Provide the (x, y) coordinate of the cell's center where the given text is located.  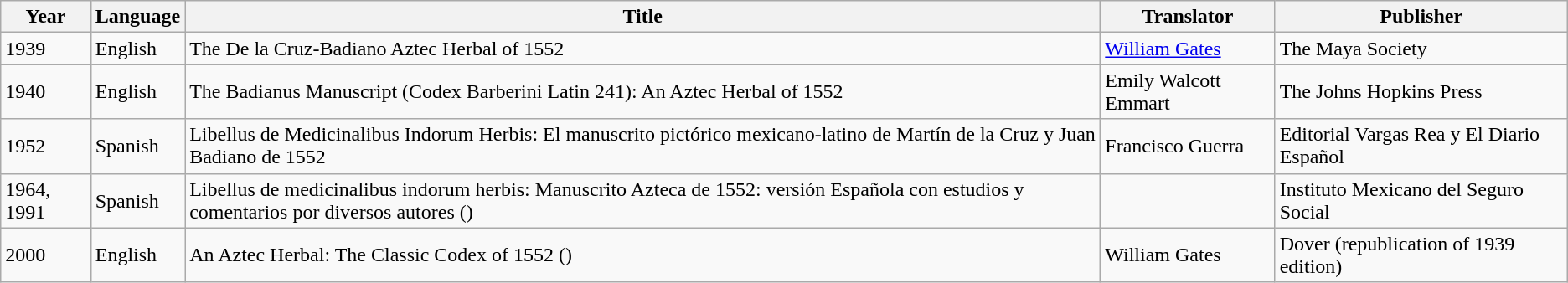
Publisher (1421, 17)
1952 (45, 146)
1940 (45, 92)
The Badianus Manuscript (Codex Barberini Latin 241): An Aztec Herbal of 1552 (643, 92)
Libellus de Medicinalibus Indorum Herbis: El manuscrito pictórico mexicano-latino de Martín de la Cruz y Juan Badiano de 1552 (643, 146)
The De la Cruz-Badiano Aztec Herbal of 1552 (643, 49)
Translator (1188, 17)
1964, 1991 (45, 201)
2000 (45, 255)
An Aztec Herbal: The Classic Codex of 1552 () (643, 255)
Libellus de medicinalibus indorum herbis: Manuscrito Azteca de 1552: versión Española con estudios y comentarios por diversos autores () (643, 201)
Year (45, 17)
Francisco Guerra (1188, 146)
Language (137, 17)
1939 (45, 49)
Instituto Mexicano del Seguro Social (1421, 201)
Emily Walcott Emmart (1188, 92)
Dover (republication of 1939 edition) (1421, 255)
The Johns Hopkins Press (1421, 92)
Editorial Vargas Rea y El Diario Español (1421, 146)
The Maya Society (1421, 49)
Title (643, 17)
